Pinpoint the cell where the given text exists, returning its [X, Y] midpoint coordinate. 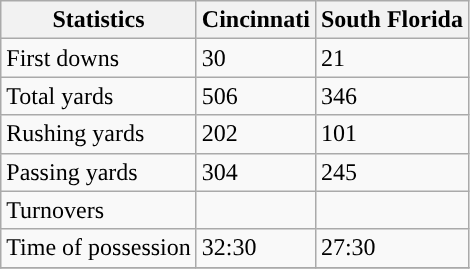
Passing yards [99, 172]
346 [392, 96]
245 [392, 172]
202 [256, 134]
Cincinnati [256, 20]
101 [392, 134]
27:30 [392, 248]
Total yards [99, 96]
30 [256, 58]
Statistics [99, 20]
506 [256, 96]
South Florida [392, 20]
First downs [99, 58]
304 [256, 172]
Time of possession [99, 248]
21 [392, 58]
Rushing yards [99, 134]
32:30 [256, 248]
Turnovers [99, 210]
